Pinpoint the cell where the given text exists, returning its [x, y] midpoint coordinate. 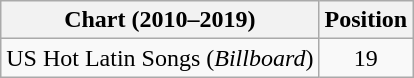
US Hot Latin Songs (Billboard) [160, 58]
Position [366, 20]
19 [366, 58]
Chart (2010–2019) [160, 20]
